Capture the cell that displays the provided text and extract its (x, y) central coordinate. 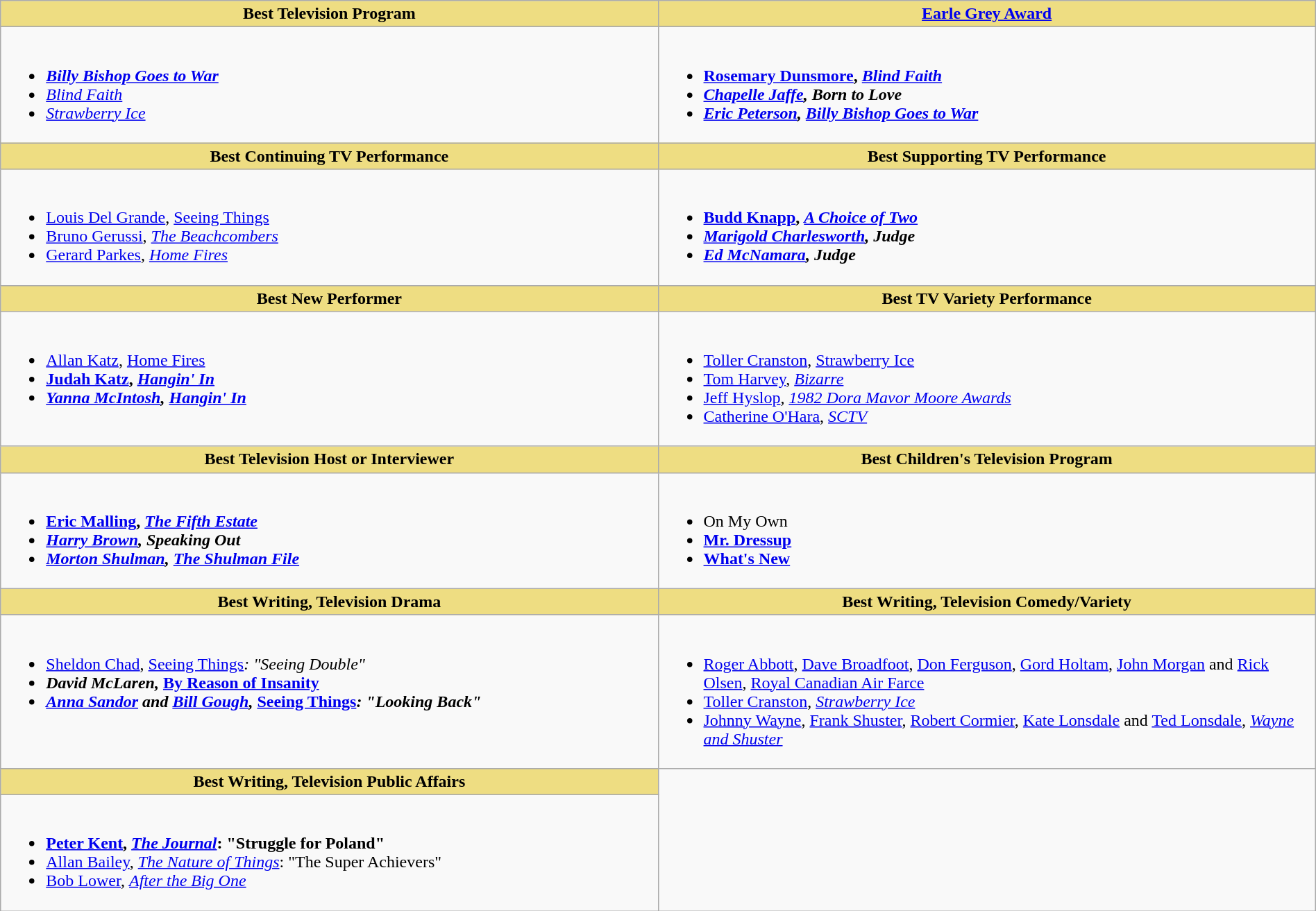
Best TV Variety Performance (987, 298)
Best New Performer (329, 298)
Billy Bishop Goes to WarBlind FaithStrawberry Ice (329, 85)
Rosemary Dunsmore, Blind FaithChapelle Jaffe, Born to LoveEric Peterson, Billy Bishop Goes to War (987, 85)
Best Writing, Television Public Affairs (329, 781)
Louis Del Grande, Seeing ThingsBruno Gerussi, The BeachcombersGerard Parkes, Home Fires (329, 228)
Best Supporting TV Performance (987, 156)
Best Writing, Television Drama (329, 602)
Best Television Program (329, 14)
Best Children's Television Program (987, 459)
Eric Malling, The Fifth EstateHarry Brown, Speaking OutMorton Shulman, The Shulman File (329, 530)
Best Writing, Television Comedy/Variety (987, 602)
On My OwnMr. DressupWhat's New (987, 530)
Toller Cranston, Strawberry IceTom Harvey, BizarreJeff Hyslop, 1982 Dora Mavor Moore AwardsCatherine O'Hara, SCTV (987, 379)
Peter Kent, The Journal: "Struggle for Poland"Allan Bailey, The Nature of Things: "The Super Achievers"Bob Lower, After the Big One (329, 852)
Allan Katz, Home Fires Judah Katz, Hangin' InYanna McIntosh, Hangin' In (329, 379)
Budd Knapp, A Choice of TwoMarigold Charlesworth, JudgeEd McNamara, Judge (987, 228)
Best Continuing TV Performance (329, 156)
Earle Grey Award (987, 14)
Sheldon Chad, Seeing Things: "Seeing Double"David McLaren, By Reason of InsanityAnna Sandor and Bill Gough, Seeing Things: "Looking Back" (329, 691)
Best Television Host or Interviewer (329, 459)
